Output the [X, Y] coordinate of the center of the cell containing the given text.  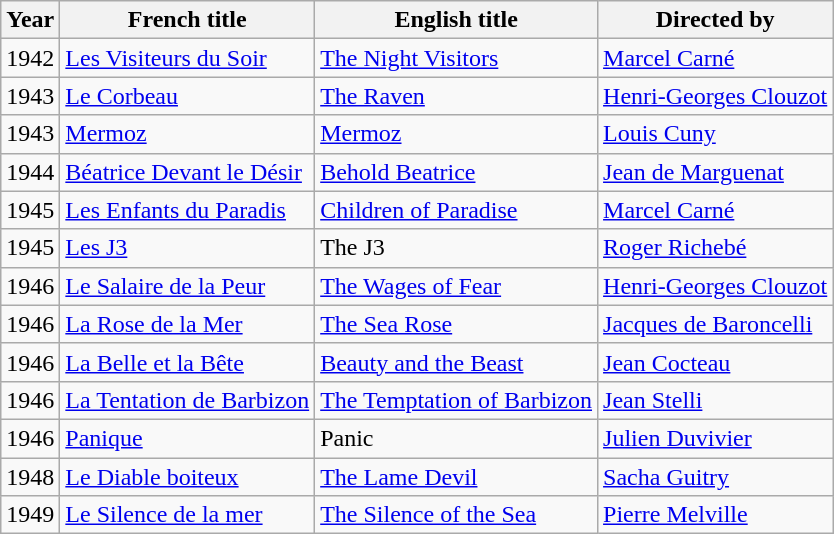
Sacha Guitry [716, 477]
Jean Stelli [716, 400]
Children of Paradise [456, 210]
Roger Richebé [716, 248]
Les Visiteurs du Soir [188, 58]
1949 [30, 515]
Béatrice Devant le Désir [188, 172]
Jacques de Baroncelli [716, 324]
Panique [188, 438]
Le Corbeau [188, 96]
1942 [30, 58]
The Sea Rose [456, 324]
Jean de Marguenat [716, 172]
English title [456, 20]
1948 [30, 477]
La Tentation de Barbizon [188, 400]
Le Salaire de la Peur [188, 286]
Le Silence de la mer [188, 515]
Beauty and the Beast [456, 362]
1944 [30, 172]
Le Diable boiteux [188, 477]
Year [30, 20]
The Raven [456, 96]
La Rose de la Mer [188, 324]
The Wages of Fear [456, 286]
La Belle et la Bête [188, 362]
Les J3 [188, 248]
Les Enfants du Paradis [188, 210]
Behold Beatrice [456, 172]
Directed by [716, 20]
Jean Cocteau [716, 362]
The Temptation of Barbizon [456, 400]
The Lame Devil [456, 477]
Pierre Melville [716, 515]
French title [188, 20]
The Silence of the Sea [456, 515]
Louis Cuny [716, 134]
The Night Visitors [456, 58]
Julien Duvivier [716, 438]
Panic [456, 438]
The J3 [456, 248]
